Identify which cell holds the provided text, then report its [X, Y] central coordinate. 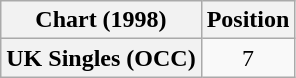
Chart (1998) [101, 20]
Position [248, 20]
7 [248, 58]
UK Singles (OCC) [101, 58]
